Locate the cell with the specified text and output its [x, y] center coordinate. 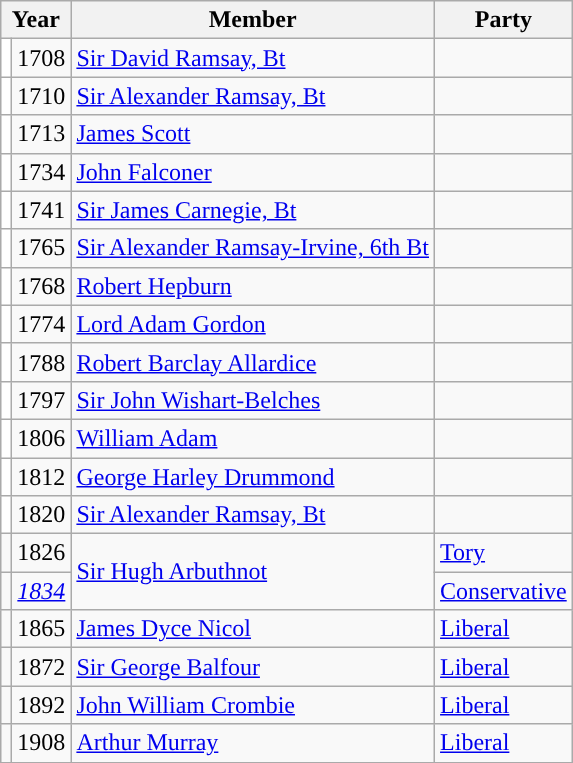
Member [253, 20]
John William Crombie [253, 705]
1774 [42, 324]
Arthur Murray [253, 743]
1834 [42, 591]
1710 [42, 96]
Sir John Wishart-Belches [253, 400]
Year [36, 20]
1892 [42, 705]
Sir Hugh Arbuthnot [253, 572]
James Scott [253, 134]
1865 [42, 629]
Sir David Ramsay, Bt [253, 58]
George Harley Drummond [253, 477]
Robert Barclay Allardice [253, 362]
Conservative [504, 591]
1806 [42, 438]
Robert Hepburn [253, 286]
Lord Adam Gordon [253, 324]
1797 [42, 400]
1768 [42, 286]
Sir George Balfour [253, 667]
1812 [42, 477]
Sir Alexander Ramsay-Irvine, 6th Bt [253, 248]
1872 [42, 667]
1908 [42, 743]
1708 [42, 58]
1741 [42, 210]
Tory [504, 553]
James Dyce Nicol [253, 629]
1734 [42, 172]
1826 [42, 553]
Sir James Carnegie, Bt [253, 210]
1713 [42, 134]
John Falconer [253, 172]
1820 [42, 515]
William Adam [253, 438]
1788 [42, 362]
Party [504, 20]
1765 [42, 248]
